Provide the (x, y) coordinate of the cell's center where the given text is located.  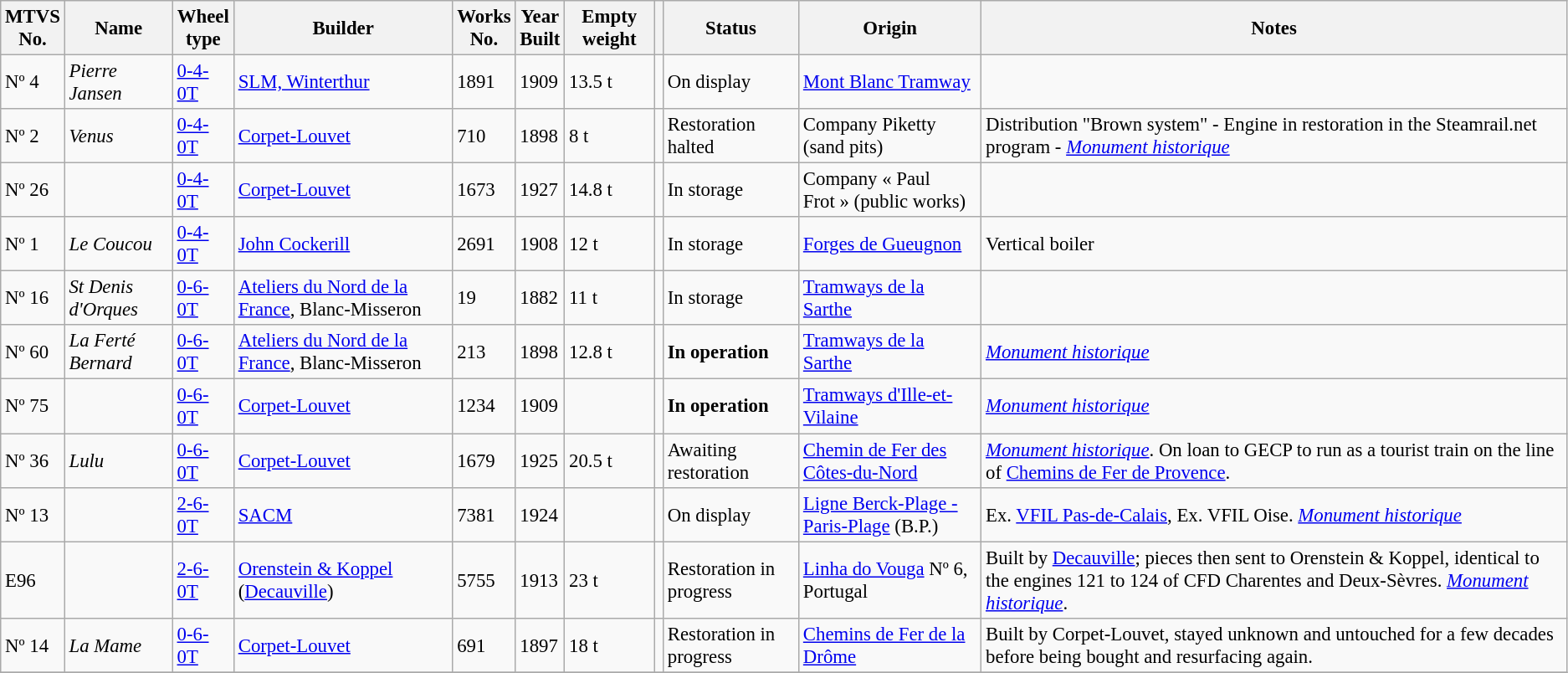
Vertical boiler (1274, 244)
Mont Blanc Tramway (890, 82)
Builder (343, 28)
Notes (1274, 28)
WorksNo. (484, 28)
19 (484, 298)
Ligne Berck-Plage - Paris-Plage (B.P.) (890, 514)
Company Piketty (sand pits) (890, 136)
7381 (484, 514)
1234 (484, 407)
Nº 36 (33, 460)
John Cockerill (343, 244)
Nº 1 (33, 244)
St Denis d'Orques (119, 298)
La Mame (119, 645)
1924 (541, 514)
Nº 26 (33, 191)
Distribution "Brown system" - Engine in restoration in the Steamrail.net program - Monument historique (1274, 136)
Lulu (119, 460)
Awaiting restoration (730, 460)
Wheeltype (202, 28)
SLM, Winterthur (343, 82)
E96 (33, 580)
Nº 4 (33, 82)
1927 (541, 191)
Name (119, 28)
1913 (541, 580)
Nº 60 (33, 352)
213 (484, 352)
1673 (484, 191)
Venus (119, 136)
1891 (484, 82)
YearBuilt (541, 28)
Le Coucou (119, 244)
710 (484, 136)
Empty weight (609, 28)
20.5 t (609, 460)
12 t (609, 244)
Monument historique. On loan to GECP to run as a tourist train on the line of Chemins de Fer de Provence. (1274, 460)
Pierre Jansen (119, 82)
Origin (890, 28)
1908 (541, 244)
1925 (541, 460)
Restoration halted (730, 136)
8 t (609, 136)
MTVSNo. (33, 28)
Ex. VFIL Pas-de-Calais, Ex. VFIL Oise. Monument historique (1274, 514)
14.8 t (609, 191)
691 (484, 645)
Nº 2 (33, 136)
Tramways d'Ille-et-Vilaine (890, 407)
11 t (609, 298)
Nº 13 (33, 514)
5755 (484, 580)
Chemin de Fer des Côtes-du-Nord (890, 460)
1679 (484, 460)
La Ferté Bernard (119, 352)
SACM (343, 514)
23 t (609, 580)
Status (730, 28)
18 t (609, 645)
Built by Corpet-Louvet, stayed unknown and untouched for a few decades before being bought and resurfacing again. (1274, 645)
2691 (484, 244)
Linha do Vouga Nº 6, Portugal (890, 580)
1897 (541, 645)
Chemins de Fer de la Drôme (890, 645)
Company « Paul Frot » (public works) (890, 191)
12.8 t (609, 352)
1882 (541, 298)
Nº 16 (33, 298)
13.5 t (609, 82)
Forges de Gueugnon (890, 244)
Nº 14 (33, 645)
Orenstein & Koppel (Decauville) (343, 580)
Nº 75 (33, 407)
